Locate the cell with the specified text and output its (X, Y) center coordinate. 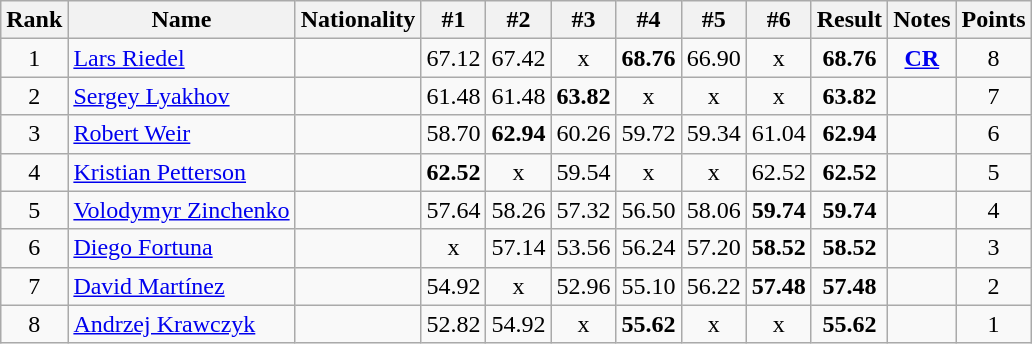
#5 (714, 20)
Andrzej Krawczyk (182, 324)
59.72 (648, 134)
57.14 (518, 248)
59.54 (584, 172)
56.50 (648, 210)
52.96 (584, 286)
#1 (454, 20)
Result (849, 20)
Robert Weir (182, 134)
66.90 (714, 58)
67.42 (518, 58)
52.82 (454, 324)
#4 (648, 20)
Rank (34, 20)
Kristian Petterson (182, 172)
59.34 (714, 134)
58.70 (454, 134)
#3 (584, 20)
55.10 (648, 286)
Nationality (358, 20)
Sergey Lyakhov (182, 96)
Volodymyr Zinchenko (182, 210)
61.04 (778, 134)
#6 (778, 20)
CR (922, 58)
#2 (518, 20)
Points (994, 20)
58.26 (518, 210)
Lars Riedel (182, 58)
56.24 (648, 248)
67.12 (454, 58)
57.20 (714, 248)
57.32 (584, 210)
Notes (922, 20)
56.22 (714, 286)
Name (182, 20)
53.56 (584, 248)
Diego Fortuna (182, 248)
David Martínez (182, 286)
58.06 (714, 210)
60.26 (584, 134)
57.64 (454, 210)
